Return [x, y] of the center of cell containing provided text 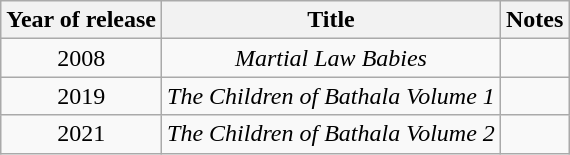
2021 [82, 134]
2019 [82, 96]
The Children of Bathala Volume 2 [332, 134]
2008 [82, 58]
Martial Law Babies [332, 58]
Notes [534, 20]
The Children of Bathala Volume 1 [332, 96]
Year of release [82, 20]
Title [332, 20]
